From the cell containing the given text, extract its center point as [X, Y] coordinate. 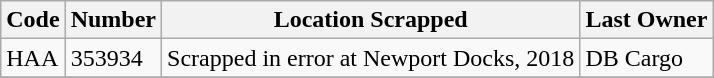
Location Scrapped [371, 20]
DB Cargo [646, 58]
Last Owner [646, 20]
Code [33, 20]
353934 [113, 58]
Number [113, 20]
Scrapped in error at Newport Docks, 2018 [371, 58]
HAA [33, 58]
